Identify which cell holds the provided text, then report its [x, y] central coordinate. 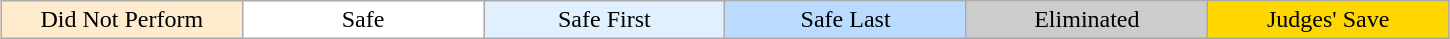
Eliminated [1086, 20]
Safe First [604, 20]
Safe Last [846, 20]
Judges' Save [1328, 20]
Did Not Perform [122, 20]
Safe [362, 20]
